Determine the [x, y] coordinate at the center of the cell enclosing the given text.  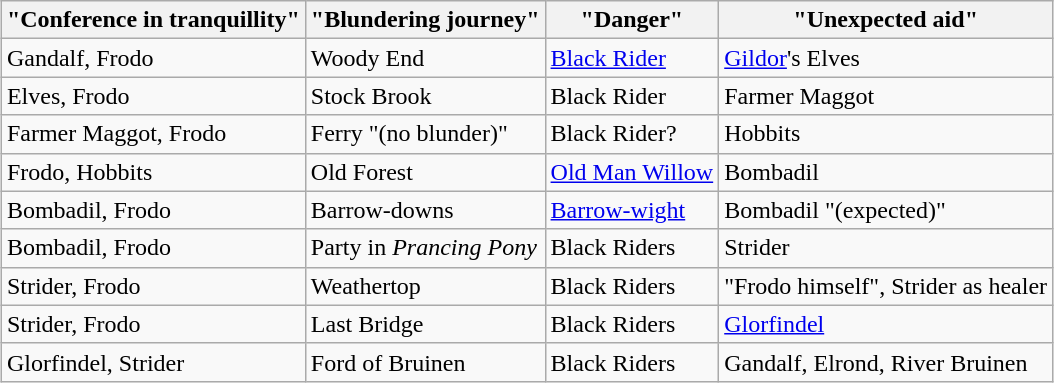
Hobbits [886, 134]
Strider [886, 248]
Stock Brook [425, 96]
Ferry "(no blunder)" [425, 134]
"Frodo himself", Strider as healer [886, 286]
Farmer Maggot, Frodo [153, 134]
Glorfindel [886, 324]
Farmer Maggot [886, 96]
Black Rider? [632, 134]
Barrow-wight [632, 210]
Gandalf, Frodo [153, 58]
Gandalf, Elrond, River Bruinen [886, 362]
Last Bridge [425, 324]
Bombadil "(expected)" [886, 210]
Glorfindel, Strider [153, 362]
"Blundering journey" [425, 20]
Woody End [425, 58]
"Unexpected aid" [886, 20]
"Conference in tranquillity" [153, 20]
Weathertop [425, 286]
"Danger" [632, 20]
Old Man Willow [632, 172]
Elves, Frodo [153, 96]
Barrow-downs [425, 210]
Old Forest [425, 172]
Party in Prancing Pony [425, 248]
Ford of Bruinen [425, 362]
Bombadil [886, 172]
Frodo, Hobbits [153, 172]
Gildor's Elves [886, 58]
